Locate the cell with the specified text and output its [X, Y] center coordinate. 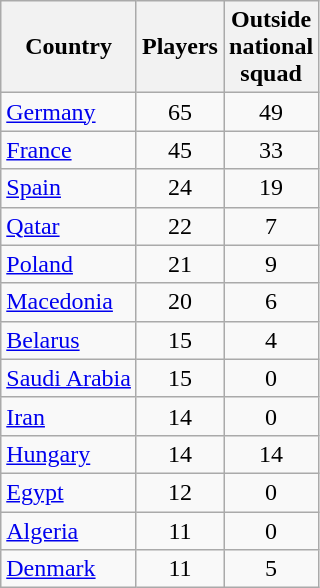
Denmark [69, 569]
22 [180, 226]
Egypt [69, 492]
65 [180, 112]
21 [180, 264]
Poland [69, 264]
Country [69, 47]
Qatar [69, 226]
Germany [69, 112]
Outsidenationalsquad [272, 47]
Saudi Arabia [69, 378]
5 [272, 569]
Algeria [69, 531]
9 [272, 264]
4 [272, 340]
Hungary [69, 454]
49 [272, 112]
7 [272, 226]
45 [180, 150]
Players [180, 47]
Iran [69, 416]
19 [272, 188]
Spain [69, 188]
Macedonia [69, 302]
France [69, 150]
33 [272, 150]
6 [272, 302]
24 [180, 188]
12 [180, 492]
20 [180, 302]
Belarus [69, 340]
